For the text-containing cell, return its midpoint in (X, Y) coordinate format. 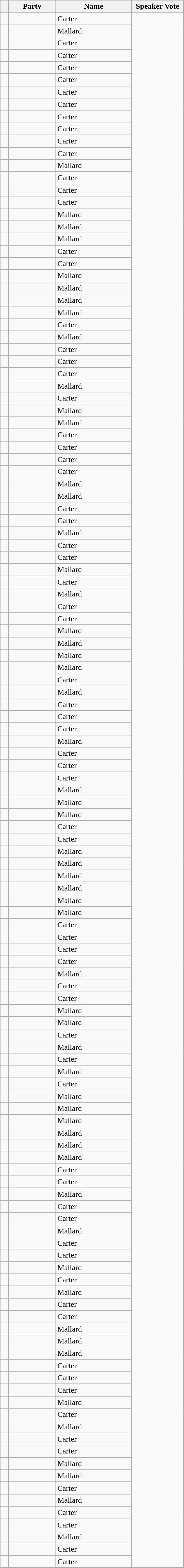
Name (94, 6)
Party (32, 6)
Speaker Vote (158, 6)
